Provide the (x, y) coordinate of the cell's center where the given text is located.  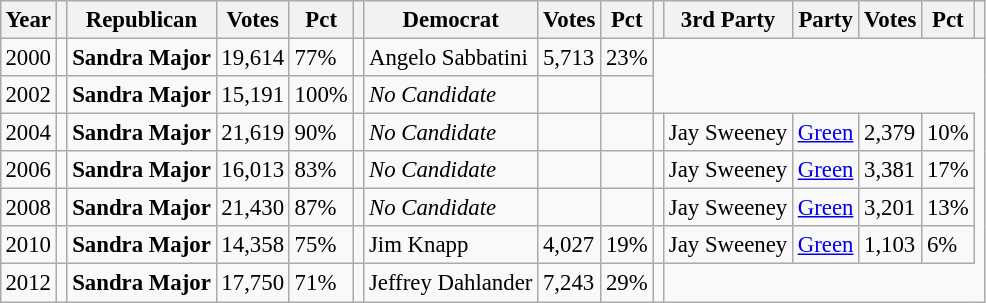
6% (948, 245)
3,381 (890, 170)
2004 (28, 133)
Democrat (451, 20)
3rd Party (728, 20)
14,358 (252, 245)
15,191 (252, 95)
17% (948, 170)
29% (627, 283)
5,713 (570, 57)
19% (627, 245)
75% (321, 245)
1,103 (890, 245)
83% (321, 170)
2006 (28, 170)
2002 (28, 95)
2008 (28, 208)
2,379 (890, 133)
77% (321, 57)
Jeffrey Dahlander (451, 283)
Jim Knapp (451, 245)
87% (321, 208)
Angelo Sabbatini (451, 57)
17,750 (252, 283)
21,430 (252, 208)
2012 (28, 283)
100% (321, 95)
90% (321, 133)
Republican (142, 20)
16,013 (252, 170)
Party (825, 20)
4,027 (570, 245)
3,201 (890, 208)
71% (321, 283)
2000 (28, 57)
21,619 (252, 133)
19,614 (252, 57)
10% (948, 133)
13% (948, 208)
2010 (28, 245)
23% (627, 57)
7,243 (570, 283)
Year (28, 20)
